Locate the cell with the specified text and output its (X, Y) center coordinate. 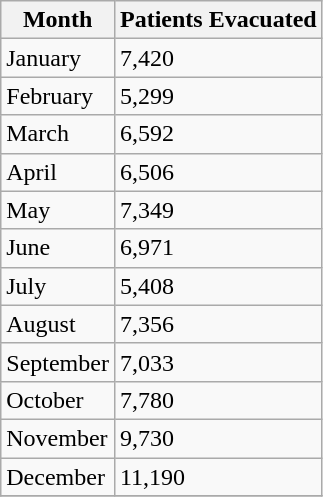
11,190 (218, 477)
5,299 (218, 96)
7,033 (218, 362)
December (58, 477)
August (58, 324)
7,349 (218, 210)
March (58, 134)
January (58, 58)
7,356 (218, 324)
6,971 (218, 248)
Patients Evacuated (218, 20)
February (58, 96)
9,730 (218, 438)
July (58, 286)
7,780 (218, 400)
6,506 (218, 172)
June (58, 248)
October (58, 400)
Month (58, 20)
November (58, 438)
May (58, 210)
April (58, 172)
5,408 (218, 286)
6,592 (218, 134)
September (58, 362)
7,420 (218, 58)
